Scan for the cell matching the given text and deliver its (X, Y) coordinate at center. 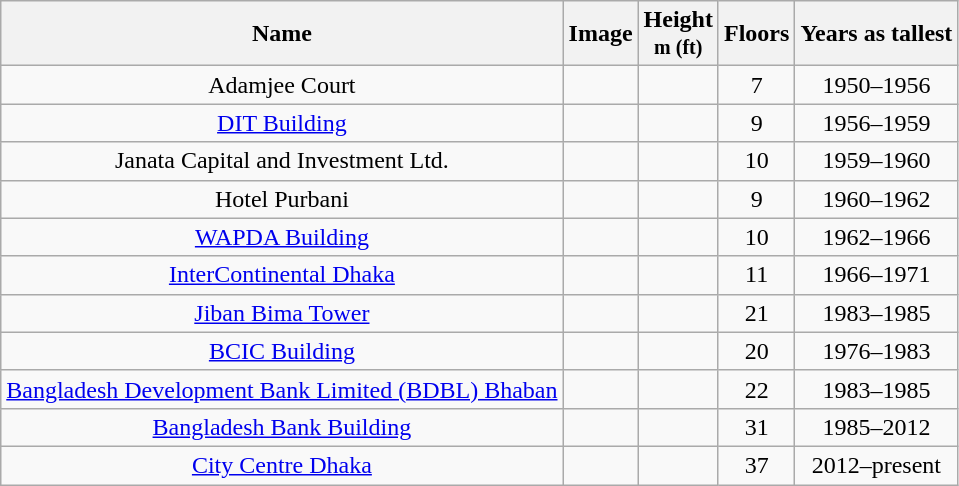
Hotel Purbani (282, 199)
Heightm (ft) (678, 34)
11 (756, 275)
22 (756, 389)
City Centre Dhaka (282, 465)
7 (756, 85)
Janata Capital and Investment Ltd. (282, 161)
1950–1956 (876, 85)
1985–2012 (876, 427)
1966–1971 (876, 275)
Adamjee Court (282, 85)
2012–present (876, 465)
20 (756, 351)
21 (756, 313)
Years as tallest (876, 34)
1956–1959 (876, 123)
DIT Building (282, 123)
37 (756, 465)
1959–1960 (876, 161)
1962–1966 (876, 237)
Jiban Bima Tower (282, 313)
31 (756, 427)
1976–1983 (876, 351)
WAPDA Building (282, 237)
Bangladesh Bank Building (282, 427)
Bangladesh Development Bank Limited (BDBL) Bhaban (282, 389)
Floors (756, 34)
InterContinental Dhaka (282, 275)
1960–1962 (876, 199)
Image (600, 34)
BCIC Building (282, 351)
Name (282, 34)
